Scan for the cell matching the given text and deliver its (X, Y) coordinate at center. 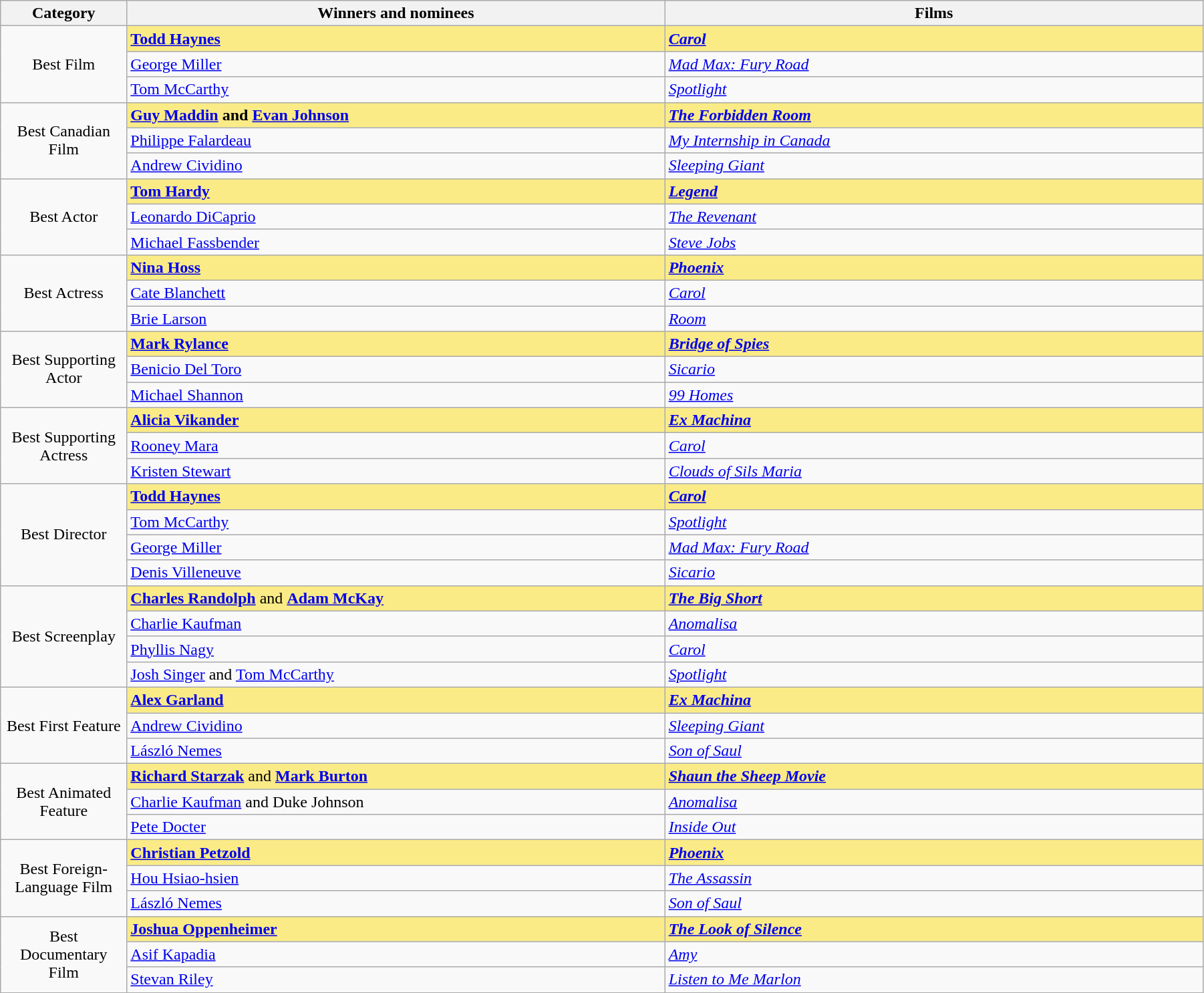
Films (934, 13)
Best Canadian Film (64, 140)
Best First Feature (64, 725)
Michael Shannon (396, 395)
Best Documentary Film (64, 954)
Best Director (64, 535)
99 Homes (934, 395)
Rooney Mara (396, 446)
Asif Kapadia (396, 954)
Best Supporting Actor (64, 370)
The Revenant (934, 217)
Pete Docter (396, 827)
Category (64, 13)
Clouds of Sils Maria (934, 471)
Leonardo DiCaprio (396, 217)
Charlie Kaufman (396, 623)
Brie Larson (396, 319)
Listen to Me Marlon (934, 980)
Amy (934, 954)
Michael Fassbender (396, 242)
Stevan Riley (396, 980)
Charlie Kaufman and Duke Johnson (396, 802)
Bridge of Spies (934, 344)
Steve Jobs (934, 242)
Best Screenplay (64, 636)
Philippe Falardeau (396, 140)
Best Actress (64, 293)
Shaun the Sheep Movie (934, 776)
Best Foreign-Language Film (64, 878)
Tom Hardy (396, 191)
Best Animated Feature (64, 802)
Inside Out (934, 827)
Room (934, 319)
Best Supporting Actress (64, 446)
Phyllis Nagy (396, 649)
Joshua Oppenheimer (396, 929)
Hou Hsiao-hsien (396, 878)
Denis Villeneuve (396, 573)
Guy Maddin and Evan Johnson (396, 115)
Alex Garland (396, 700)
Charles Randolph and Adam McKay (396, 598)
The Look of Silence (934, 929)
My Internship in Canada (934, 140)
Christian Petzold (396, 853)
Josh Singer and Tom McCarthy (396, 674)
Richard Starzak and Mark Burton (396, 776)
Legend (934, 191)
Best Film (64, 64)
Alicia Vikander (396, 420)
Best Actor (64, 217)
Benicio Del Toro (396, 370)
Nina Hoss (396, 267)
Cate Blanchett (396, 293)
Kristen Stewart (396, 471)
The Forbidden Room (934, 115)
Winners and nominees (396, 13)
The Assassin (934, 878)
Mark Rylance (396, 344)
The Big Short (934, 598)
